Scan for the cell matching the given text and deliver its (X, Y) coordinate at center. 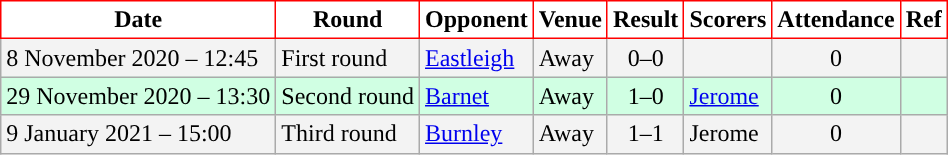
1–0 (645, 96)
Opponent (477, 20)
Eastleigh (477, 58)
9 January 2021 – 15:00 (138, 134)
8 November 2020 – 12:45 (138, 58)
1–1 (645, 134)
29 November 2020 – 13:30 (138, 96)
Burnley (477, 134)
Second round (348, 96)
0–0 (645, 58)
Third round (348, 134)
Date (138, 20)
Barnet (477, 96)
Ref (924, 20)
Venue (570, 20)
Scorers (728, 20)
Round (348, 20)
Result (645, 20)
Attendance (836, 20)
First round (348, 58)
